Provide the (X, Y) coordinate of the cell's center where the given text is located.  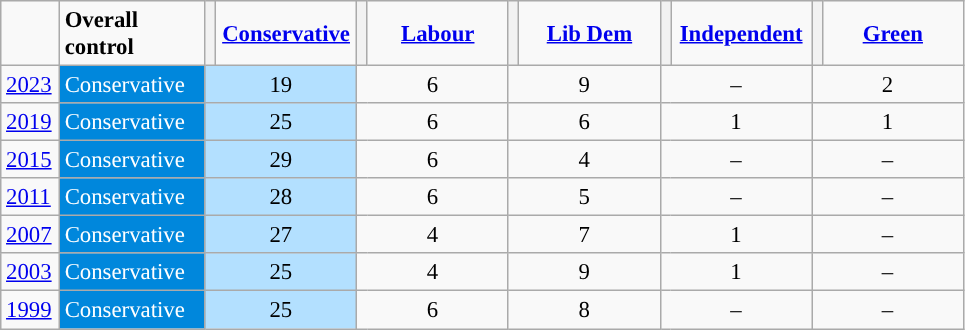
2003 (30, 273)
2 (888, 85)
28 (281, 197)
1999 (30, 310)
8 (584, 310)
7 (584, 235)
2011 (30, 197)
2007 (30, 235)
5 (584, 197)
Labour (438, 34)
27 (281, 235)
2015 (30, 160)
Lib Dem (590, 34)
2023 (30, 85)
Independent (742, 34)
Green (892, 34)
19 (281, 85)
Overall control (132, 34)
29 (281, 160)
2019 (30, 122)
